Capture the cell that displays the provided text and extract its [X, Y] central coordinate. 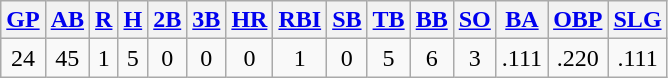
OBP [578, 20]
.220 [578, 58]
SB [347, 20]
BB [432, 20]
SO [474, 20]
HR [250, 20]
TB [388, 20]
H [133, 20]
R [104, 20]
3B [206, 20]
24 [23, 58]
AB [67, 20]
6 [432, 58]
RBI [300, 20]
3 [474, 58]
45 [67, 58]
SLG [638, 20]
GP [23, 20]
BA [522, 20]
2B [168, 20]
